Return the (X, Y) coordinate for the center point of the cell that contains the specified text.  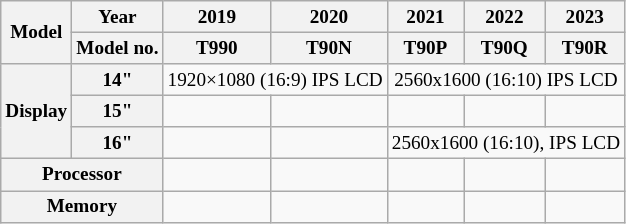
14" (118, 80)
2021 (426, 17)
15" (118, 111)
2560x1600 (16:10), IPS LCD (506, 143)
T90N (330, 48)
T90Q (504, 48)
Processor (82, 175)
1920×1080 (16:9) IPS LCD (275, 80)
Year (118, 17)
T90R (585, 48)
Model no. (118, 48)
16" (118, 143)
Display (36, 112)
2023 (585, 17)
2560x1600 (16:10) IPS LCD (506, 80)
T90P (426, 48)
2022 (504, 17)
T990 (217, 48)
Model (36, 32)
Memory (82, 206)
2020 (330, 17)
2019 (217, 17)
